Detect which cell encompasses the target text, then output its [x, y] center coordinate. 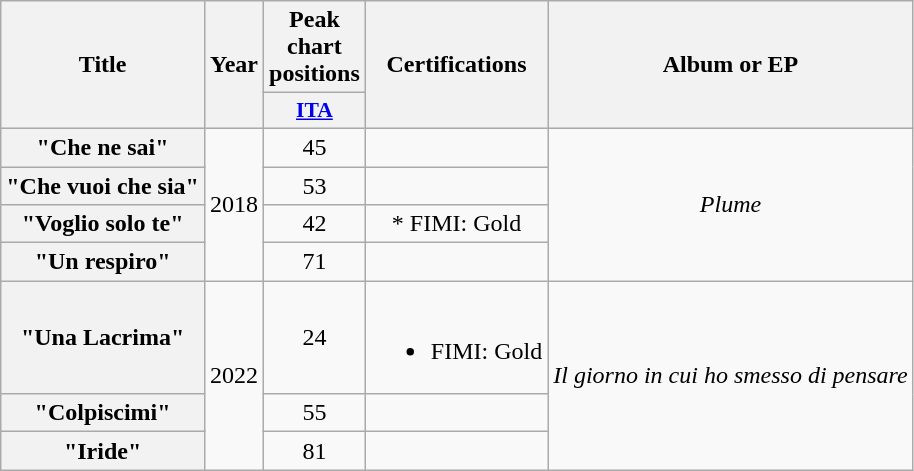
"Un respiro" [103, 262]
81 [315, 451]
55 [315, 413]
"Iride" [103, 451]
2022 [234, 376]
"Voglio solo te" [103, 224]
24 [315, 338]
* FIMI: Gold [456, 224]
ITA [315, 111]
Year [234, 65]
2018 [234, 204]
"Che ne sai" [103, 147]
"Colpiscimi" [103, 413]
71 [315, 262]
45 [315, 147]
42 [315, 224]
Title [103, 65]
53 [315, 185]
"Che vuoi che sia" [103, 185]
Peak chart positions [315, 47]
FIMI: Gold [456, 338]
"Una Lacrima" [103, 338]
Certifications [456, 65]
Plume [730, 204]
Album or EP [730, 65]
Il giorno in cui ho smesso di pensare [730, 376]
